Search for the cell housing the specified text and yield its (x, y) center coordinate. 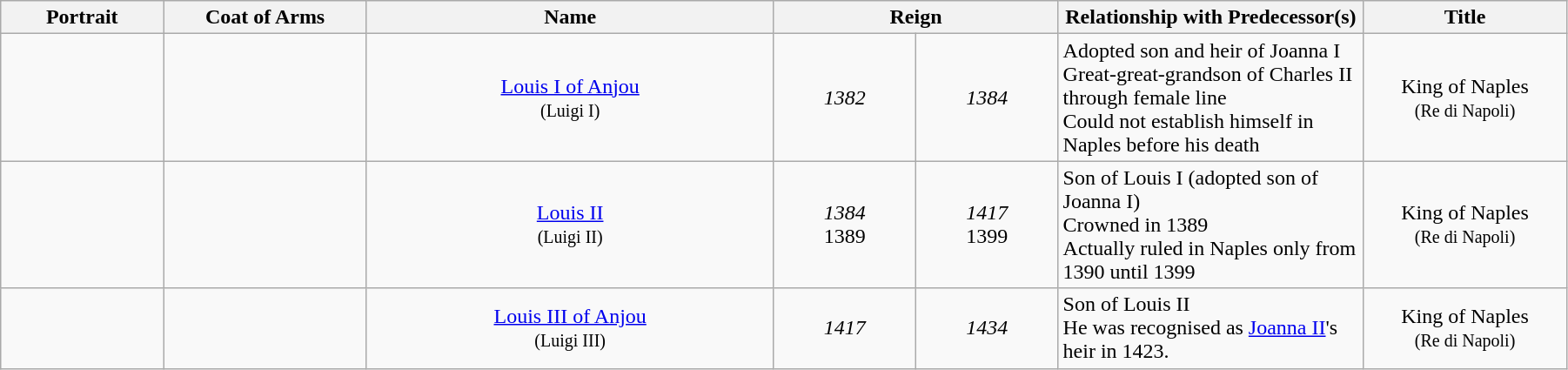
1382 (845, 98)
Son of Louis I (adopted son of Joanna I)Crowned in 1389Actually ruled in Naples only from 1390 until 1399 (1211, 225)
Louis III of Anjou(Luigi III) (569, 328)
Adopted son and heir of Joanna IGreat-great-grandson of Charles II through female lineCould not establish himself in Naples before his death (1211, 98)
Coat of Arms (265, 17)
Name (569, 17)
Louis I of Anjou(Luigi I) (569, 98)
Relationship with Predecessor(s) (1211, 17)
1384 1389 (845, 225)
Title (1465, 17)
Portrait (82, 17)
Son of Louis IIHe was recognised as Joanna II's heir in 1423. (1211, 328)
1434 (987, 328)
1417 1399 (987, 225)
Reign (915, 17)
1384 (987, 98)
1417 (845, 328)
Louis II(Luigi II) (569, 225)
